Scan for the cell matching the given text and deliver its [X, Y] coordinate at center. 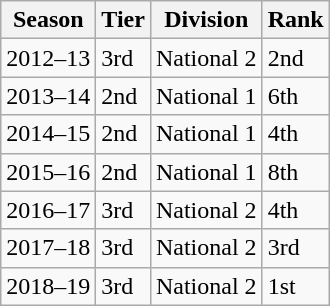
2017–18 [48, 248]
2013–14 [48, 96]
2016–17 [48, 210]
Tier [124, 20]
2012–13 [48, 58]
8th [296, 172]
2015–16 [48, 172]
Rank [296, 20]
Division [206, 20]
Season [48, 20]
2018–19 [48, 286]
2014–15 [48, 134]
1st [296, 286]
6th [296, 96]
